Capture the cell that displays the provided text and extract its [x, y] central coordinate. 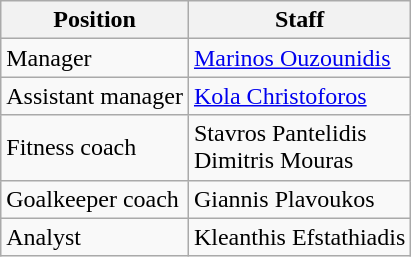
Kleanthis Efstathiadis [299, 237]
Goalkeeper coach [95, 199]
Position [95, 20]
Stavros Pantelidis Dimitris Mouras [299, 148]
Staff [299, 20]
Kola Christoforos [299, 96]
Manager [95, 58]
Assistant manager [95, 96]
Analyst [95, 237]
Marinos Ouzounidis [299, 58]
Giannis Plavoukos [299, 199]
Fitness coach [95, 148]
